Pinpoint the cell where the given text exists, returning its [x, y] midpoint coordinate. 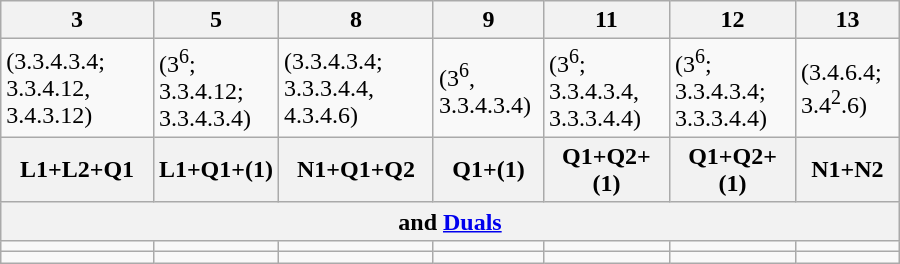
(3.3.4.3.4; 3.3.4.12, 3.4.3.12) [78, 88]
N1+Q1+Q2 [356, 170]
(36; 3.3.4.3.4; 3.3.3.4.4) [732, 88]
L1+Q1+(1) [216, 170]
Q1+(1) [488, 170]
12 [732, 20]
3 [78, 20]
(3.3.4.3.4; 3.3.3.4.4, 4.3.4.6) [356, 88]
(36; 3.3.4.3.4, 3.3.3.4.4) [606, 88]
13 [848, 20]
L1+L2+Q1 [78, 170]
11 [606, 20]
(36, 3.3.4.3.4) [488, 88]
N1+N2 [848, 170]
8 [356, 20]
5 [216, 20]
(3.4.6.4; 3.42.6) [848, 88]
9 [488, 20]
(36; 3.3.4.12; 3.3.4.3.4) [216, 88]
and Duals [450, 221]
